Return [x, y] of the center of cell containing provided text 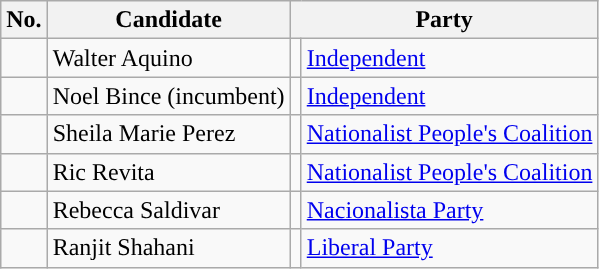
Nacionalista Party [450, 210]
Walter Aquino [168, 58]
Ranjit Shahani [168, 248]
Sheila Marie Perez [168, 134]
No. [24, 20]
Ric Revita [168, 172]
Rebecca Saldivar [168, 210]
Candidate [168, 20]
Noel Bince (incumbent) [168, 96]
Party [444, 20]
Liberal Party [450, 248]
